Locate the cell with the specified text and output its [X, Y] center coordinate. 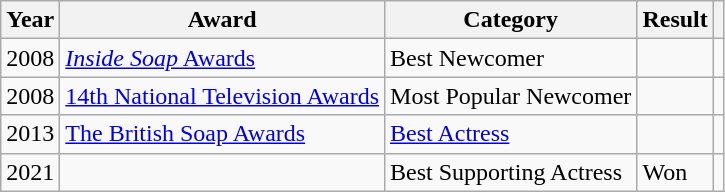
Category [511, 20]
Best Actress [511, 134]
Best Supporting Actress [511, 172]
Inside Soap Awards [222, 58]
The British Soap Awards [222, 134]
Won [675, 172]
Best Newcomer [511, 58]
Result [675, 20]
Most Popular Newcomer [511, 96]
Year [30, 20]
2021 [30, 172]
Award [222, 20]
14th National Television Awards [222, 96]
2013 [30, 134]
